Pinpoint the cell where the given text exists, returning its (X, Y) midpoint coordinate. 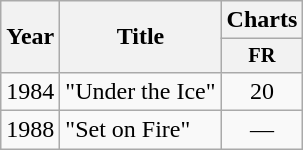
1984 (30, 91)
Charts (262, 20)
"Under the Ice" (140, 91)
1988 (30, 130)
FR (262, 56)
Title (140, 37)
20 (262, 91)
"Set on Fire" (140, 130)
Year (30, 37)
— (262, 130)
